Pinpoint the cell where the given text exists, returning its (X, Y) midpoint coordinate. 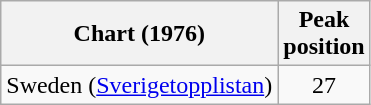
Peakposition (324, 34)
Chart (1976) (140, 34)
27 (324, 85)
Sweden (Sverigetopplistan) (140, 85)
